Identify which cell holds the provided text, then report its (X, Y) central coordinate. 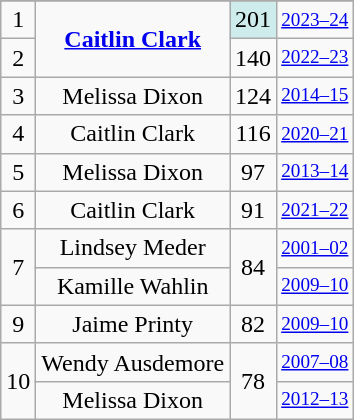
3 (18, 96)
124 (254, 96)
91 (254, 210)
Jaime Printy (133, 324)
7 (18, 267)
10 (18, 381)
5 (18, 172)
82 (254, 324)
140 (254, 58)
78 (254, 381)
Wendy Ausdemore (133, 362)
201 (254, 20)
1 (18, 20)
Kamille Wahlin (133, 286)
2022–23 (315, 58)
2 (18, 58)
116 (254, 134)
6 (18, 210)
84 (254, 267)
2014–15 (315, 96)
Lindsey Meder (133, 248)
2021–22 (315, 210)
2020–21 (315, 134)
4 (18, 134)
9 (18, 324)
2001–02 (315, 248)
2012–13 (315, 400)
97 (254, 172)
2013–14 (315, 172)
2023–24 (315, 20)
2007–08 (315, 362)
